From the cell containing the given text, extract its center point as [x, y] coordinate. 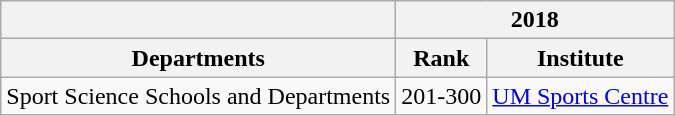
Institute [580, 58]
Rank [442, 58]
Departments [198, 58]
Sport Science Schools and Departments [198, 96]
201-300 [442, 96]
UM Sports Centre [580, 96]
2018 [535, 20]
